For the text-containing cell, return its midpoint in [X, Y] coordinate format. 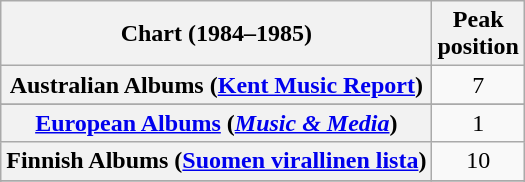
10 [478, 161]
Finnish Albums (Suomen virallinen lista) [216, 161]
Australian Albums (Kent Music Report) [216, 85]
1 [478, 123]
7 [478, 85]
European Albums (Music & Media) [216, 123]
Chart (1984–1985) [216, 34]
Peakposition [478, 34]
